Return the [x, y] coordinate for the center point of the cell that contains the specified text.  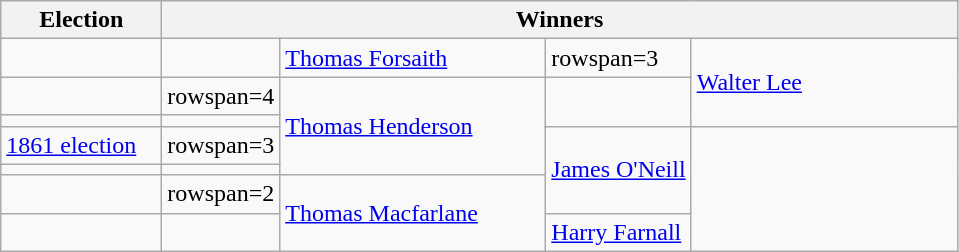
1861 election [82, 145]
Thomas Macfarlane [413, 213]
Harry Farnall [618, 232]
James O'Neill [618, 170]
Election [82, 20]
rowspan=2 [221, 194]
Walter Lee [824, 82]
Thomas Henderson [413, 126]
Winners [560, 20]
rowspan=4 [221, 96]
Thomas Forsaith [413, 58]
